Search for the cell housing the specified text and yield its (X, Y) center coordinate. 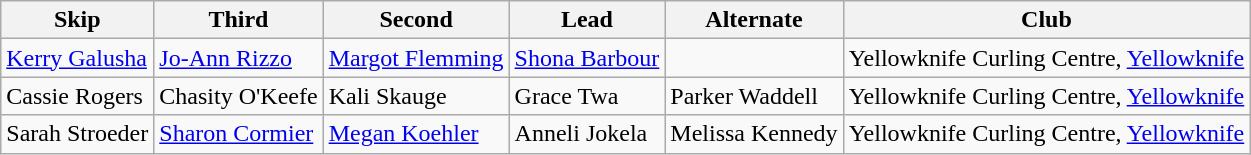
Shona Barbour (587, 58)
Skip (78, 20)
Second (416, 20)
Chasity O'Keefe (238, 96)
Sharon Cormier (238, 134)
Melissa Kennedy (754, 134)
Margot Flemming (416, 58)
Grace Twa (587, 96)
Megan Koehler (416, 134)
Club (1046, 20)
Sarah Stroeder (78, 134)
Lead (587, 20)
Kerry Galusha (78, 58)
Jo-Ann Rizzo (238, 58)
Anneli Jokela (587, 134)
Kali Skauge (416, 96)
Parker Waddell (754, 96)
Alternate (754, 20)
Third (238, 20)
Cassie Rogers (78, 96)
